Scan for the cell matching the given text and deliver its [x, y] coordinate at center. 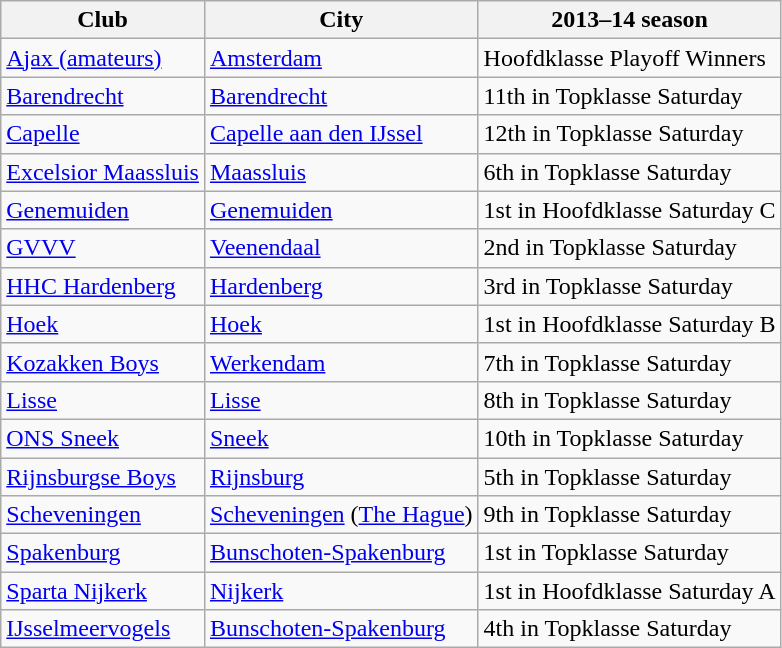
Veenendaal [341, 248]
12th in Topklasse Saturday [630, 134]
9th in Topklasse Saturday [630, 515]
Hardenberg [341, 286]
City [341, 20]
Maassluis [341, 172]
IJsselmeervogels [103, 629]
8th in Topklasse Saturday [630, 400]
Spakenburg [103, 553]
1st in Topklasse Saturday [630, 553]
Capelle [103, 134]
Club [103, 20]
Werkendam [341, 362]
HHC Hardenberg [103, 286]
Kozakken Boys [103, 362]
3rd in Topklasse Saturday [630, 286]
4th in Topklasse Saturday [630, 629]
7th in Topklasse Saturday [630, 362]
2nd in Topklasse Saturday [630, 248]
5th in Topklasse Saturday [630, 477]
Capelle aan den IJssel [341, 134]
Amsterdam [341, 58]
Rijnsburgse Boys [103, 477]
Sneek [341, 438]
6th in Topklasse Saturday [630, 172]
1st in Hoofdklasse Saturday B [630, 324]
Scheveningen [103, 515]
Sparta Nijkerk [103, 591]
GVVV [103, 248]
Ajax (amateurs) [103, 58]
2013–14 season [630, 20]
Excelsior Maassluis [103, 172]
ONS Sneek [103, 438]
10th in Topklasse Saturday [630, 438]
Rijnsburg [341, 477]
Scheveningen (The Hague) [341, 515]
11th in Topklasse Saturday [630, 96]
1st in Hoofdklasse Saturday C [630, 210]
Hoofdklasse Playoff Winners [630, 58]
Nijkerk [341, 591]
1st in Hoofdklasse Saturday A [630, 591]
